Provide the [x, y] coordinate of the cell's center where the given text is located.  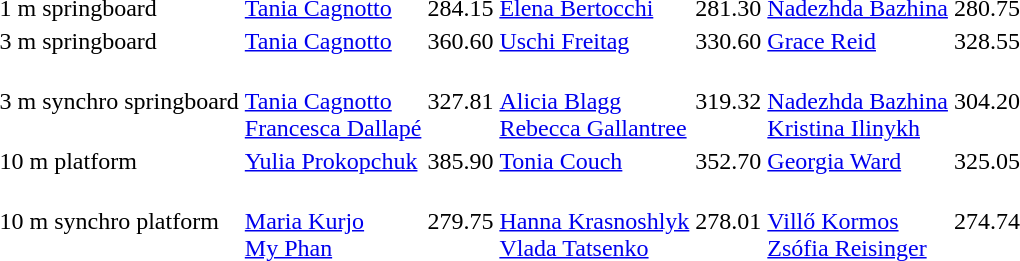
Georgia Ward [858, 161]
Tania CagnottoFrancesca Dallapé [333, 101]
327.81 [460, 101]
Tania Cagnotto [333, 41]
Yulia Prokopchuk [333, 161]
319.32 [728, 101]
385.90 [460, 161]
Alicia BlaggRebecca Gallantree [594, 101]
360.60 [460, 41]
352.70 [728, 161]
330.60 [728, 41]
Grace Reid [858, 41]
Tonia Couch [594, 161]
Nadezhda BazhinaKristina Ilinykh [858, 101]
Uschi Freitag [594, 41]
